For the text-containing cell, return its midpoint in (x, y) coordinate format. 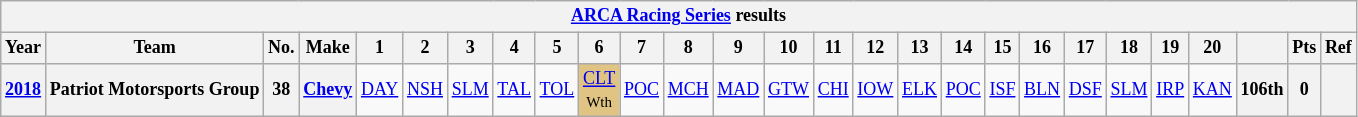
KAN (1213, 90)
Make (328, 48)
106th (1262, 90)
13 (920, 48)
20 (1213, 48)
38 (282, 90)
Team (154, 48)
18 (1129, 48)
6 (600, 48)
ELK (920, 90)
ISF (1002, 90)
MCH (688, 90)
Pts (1304, 48)
Chevy (328, 90)
8 (688, 48)
1 (380, 48)
DSF (1085, 90)
MAD (738, 90)
TOL (556, 90)
14 (963, 48)
12 (876, 48)
Patriot Motorsports Group (154, 90)
TAL (514, 90)
CLTWth (600, 90)
IRP (1170, 90)
DAY (380, 90)
NSH (426, 90)
11 (833, 48)
Ref (1339, 48)
2018 (24, 90)
IOW (876, 90)
BLN (1042, 90)
15 (1002, 48)
3 (470, 48)
7 (642, 48)
Year (24, 48)
10 (789, 48)
CHI (833, 90)
17 (1085, 48)
5 (556, 48)
2 (426, 48)
ARCA Racing Series results (678, 16)
0 (1304, 90)
9 (738, 48)
GTW (789, 90)
16 (1042, 48)
4 (514, 48)
No. (282, 48)
19 (1170, 48)
